Locate the cell with the specified text and output its (x, y) center coordinate. 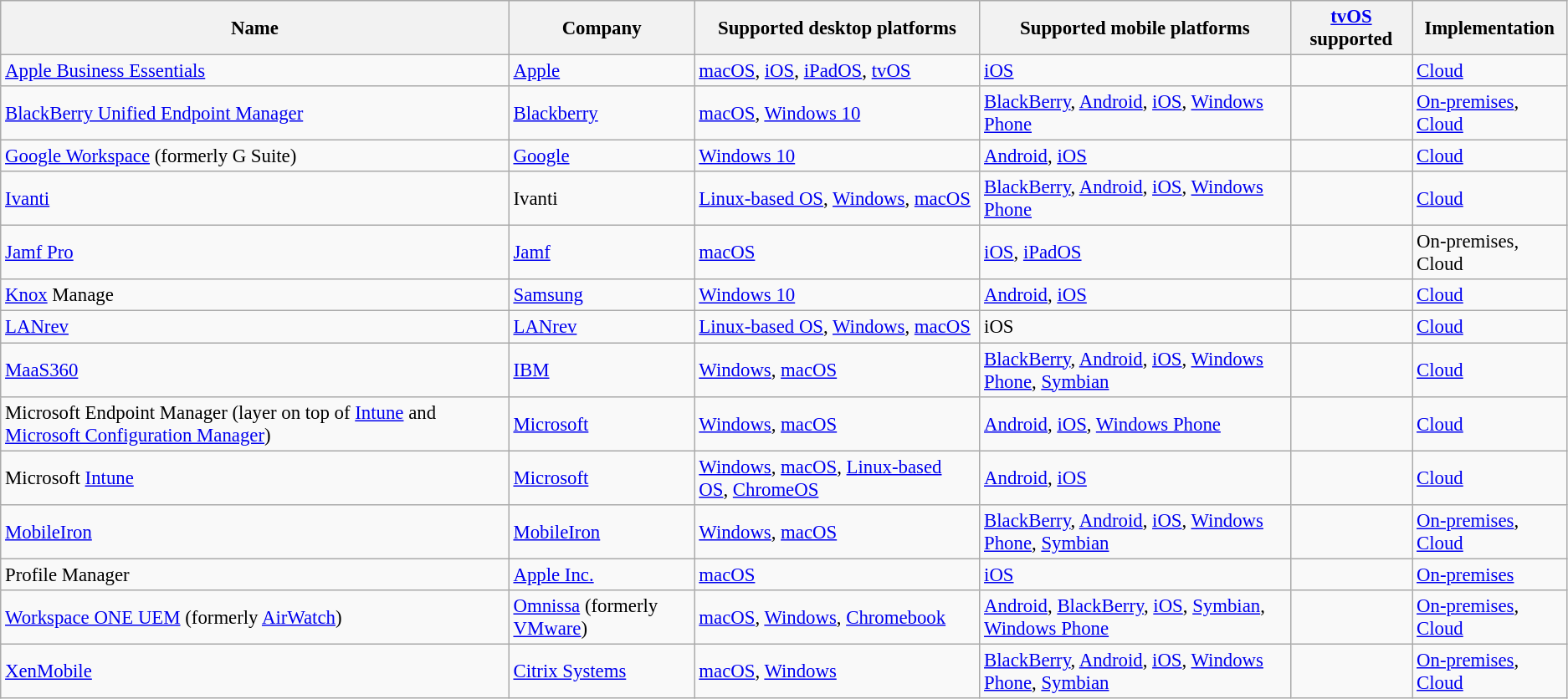
Name (254, 28)
Samsung (602, 295)
tvOS supported (1351, 28)
Jamf Pro (254, 253)
Apple Inc. (602, 574)
Apple (602, 71)
XenMobile (254, 671)
Profile Manager (254, 574)
Android, iOS, Windows Phone (1135, 423)
On-premises (1489, 574)
Google Workspace (formerly G Suite) (254, 156)
BlackBerry Unified Endpoint Manager (254, 114)
macOS, Windows, Chromebook (837, 617)
macOS, Windows 10 (837, 114)
Company (602, 28)
Knox Manage (254, 295)
Apple Business Essentials (254, 71)
Supported desktop platforms (837, 28)
Implementation (1489, 28)
MaaS360 (254, 370)
Omnissa (formerly VMware) (602, 617)
Workspace ONE UEM (formerly AirWatch) (254, 617)
Android, BlackBerry, iOS, Symbian, Windows Phone (1135, 617)
macOS, iOS, iPadOS, tvOS (837, 71)
macOS, Windows (837, 671)
IBM (602, 370)
Jamf (602, 253)
Blackberry (602, 114)
Windows, macOS, Linux-based OS, ChromeOS (837, 478)
Supported mobile platforms (1135, 28)
Microsoft Intune (254, 478)
Microsoft Endpoint Manager (layer on top of Intune and Microsoft Configuration Manager) (254, 423)
Citrix Systems (602, 671)
Google (602, 156)
iOS, iPadOS (1135, 253)
